Find where the given text appears and provide that cell's center as (x, y) coordinate. 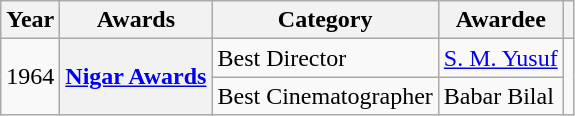
Awards (136, 20)
Awardee (500, 20)
Category (325, 20)
Best Director (325, 58)
1964 (30, 77)
Nigar Awards (136, 77)
Year (30, 20)
S. M. Yusuf (500, 58)
Babar Bilal (500, 96)
Best Cinematographer (325, 96)
